Detect which cell encompasses the target text, then output its [X, Y] center coordinate. 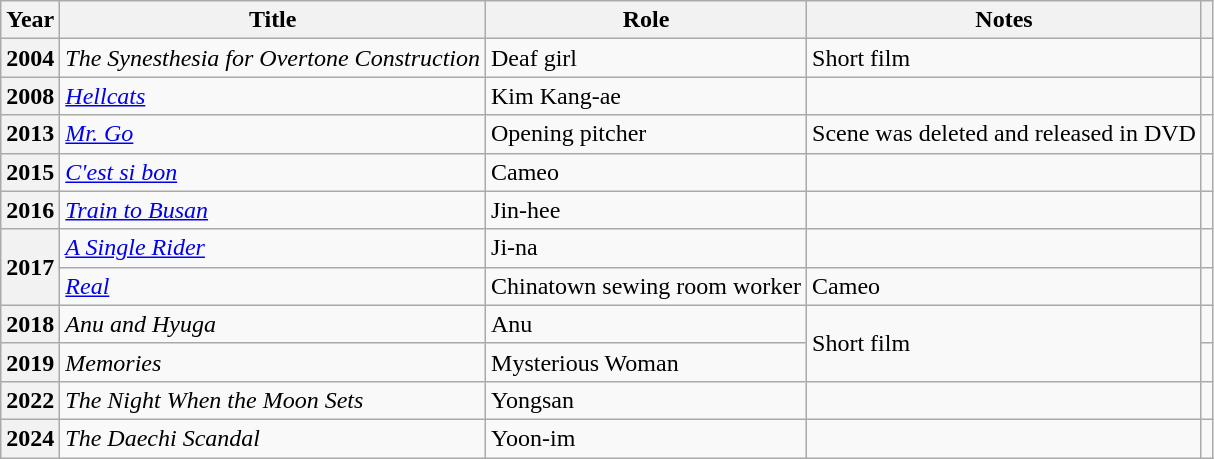
Jin-hee [646, 210]
Real [273, 286]
Deaf girl [646, 58]
The Synesthesia for Overtone Construction [273, 58]
2013 [30, 134]
Ji-na [646, 248]
Train to Busan [273, 210]
Title [273, 20]
Role [646, 20]
Hellcats [273, 96]
Anu [646, 324]
Kim Kang-ae [646, 96]
Year [30, 20]
Yoon-im [646, 438]
Opening pitcher [646, 134]
Mr. Go [273, 134]
2008 [30, 96]
Memories [273, 362]
C'est si bon [273, 172]
2015 [30, 172]
The Night When the Moon Sets [273, 400]
The Daechi Scandal [273, 438]
Yongsan [646, 400]
A Single Rider [273, 248]
Notes [1004, 20]
Anu and Hyuga [273, 324]
2022 [30, 400]
Scene was deleted and released in DVD [1004, 134]
2024 [30, 438]
2016 [30, 210]
2017 [30, 267]
2019 [30, 362]
2018 [30, 324]
2004 [30, 58]
Mysterious Woman [646, 362]
Chinatown sewing room worker [646, 286]
